For the text-containing cell, return its midpoint in (X, Y) coordinate format. 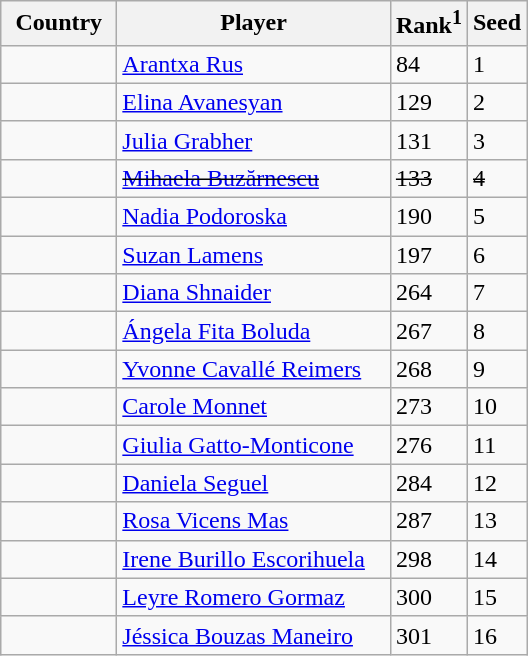
264 (428, 293)
268 (428, 369)
Leyre Romero Gormaz (254, 597)
Country (59, 24)
Irene Burillo Escorihuela (254, 559)
Diana Shnaider (254, 293)
301 (428, 635)
4 (496, 178)
Suzan Lamens (254, 255)
Daniela Seguel (254, 483)
Mihaela Buzărnescu (254, 178)
276 (428, 445)
Player (254, 24)
Julia Grabher (254, 140)
14 (496, 559)
273 (428, 407)
287 (428, 521)
131 (428, 140)
15 (496, 597)
84 (428, 64)
298 (428, 559)
3 (496, 140)
Seed (496, 24)
11 (496, 445)
12 (496, 483)
16 (496, 635)
Rosa Vicens Mas (254, 521)
197 (428, 255)
6 (496, 255)
284 (428, 483)
Elina Avanesyan (254, 102)
Giulia Gatto-Monticone (254, 445)
300 (428, 597)
8 (496, 331)
Ángela Fita Boluda (254, 331)
Arantxa Rus (254, 64)
9 (496, 369)
129 (428, 102)
7 (496, 293)
5 (496, 217)
Yvonne Cavallé Reimers (254, 369)
13 (496, 521)
267 (428, 331)
10 (496, 407)
1 (496, 64)
Jéssica Bouzas Maneiro (254, 635)
Carole Monnet (254, 407)
133 (428, 178)
190 (428, 217)
2 (496, 102)
Nadia Podoroska (254, 217)
Rank1 (428, 24)
